Provide the (x, y) coordinate of the cell's center where the given text is located.  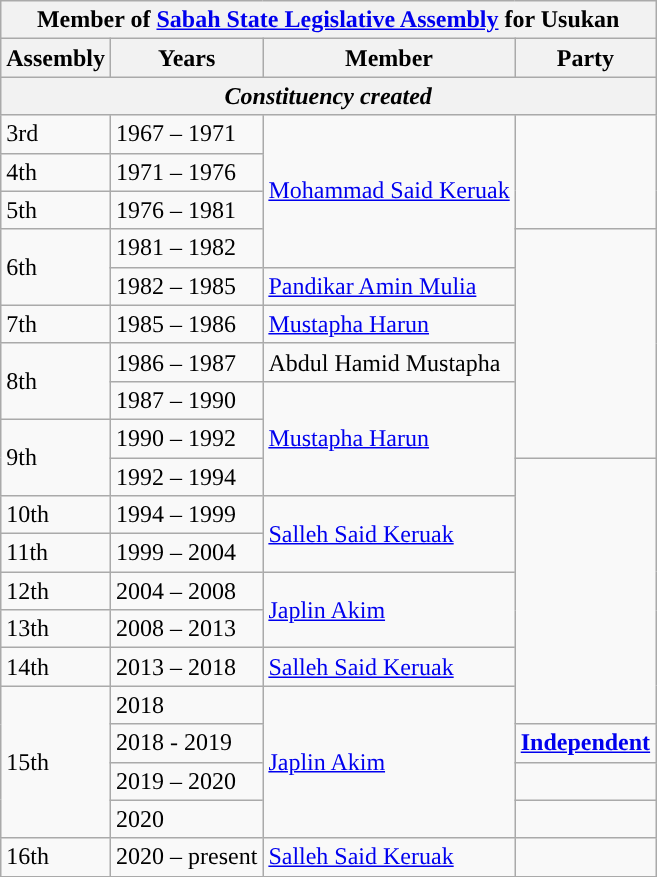
2018 - 2019 (186, 743)
3rd (56, 134)
9th (56, 457)
14th (56, 667)
Independent (585, 743)
2008 – 2013 (186, 629)
Party (585, 58)
16th (56, 857)
1967 – 1971 (186, 134)
Member (389, 58)
Years (186, 58)
11th (56, 553)
6th (56, 267)
2018 (186, 705)
1992 – 1994 (186, 477)
2020 – present (186, 857)
10th (56, 515)
1985 – 1986 (186, 324)
Mohammad Said Keruak (389, 191)
2004 – 2008 (186, 591)
1994 – 1999 (186, 515)
12th (56, 591)
Pandikar Amin Mulia (389, 286)
7th (56, 324)
5th (56, 210)
Assembly (56, 58)
2020 (186, 819)
15th (56, 762)
1981 – 1982 (186, 248)
Constituency created (328, 96)
1999 – 2004 (186, 553)
1986 – 1987 (186, 362)
2019 – 2020 (186, 781)
1990 – 1992 (186, 438)
1987 – 1990 (186, 400)
1976 – 1981 (186, 210)
Abdul Hamid Mustapha (389, 362)
4th (56, 172)
8th (56, 381)
2013 – 2018 (186, 667)
Member of Sabah State Legislative Assembly for Usukan (328, 20)
13th (56, 629)
1971 – 1976 (186, 172)
1982 – 1985 (186, 286)
